Detect which cell encompasses the target text, then output its [x, y] center coordinate. 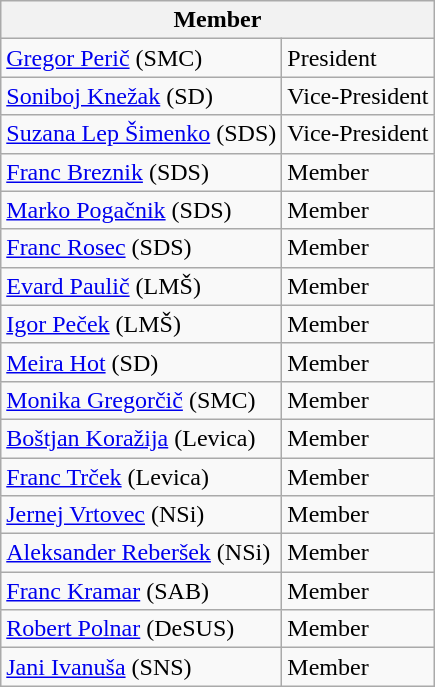
Igor Peček (LMŠ) [142, 324]
Franc Trček (Levica) [142, 477]
Franc Kramar (SAB) [142, 591]
Evard Paulič (LMŠ) [142, 286]
Aleksander Reberšek (NSi) [142, 553]
Franc Rosec (SDS) [142, 248]
Jani Ivanuša (SNS) [142, 667]
Suzana Lep Šimenko (SDS) [142, 134]
Gregor Perič (SMC) [142, 58]
Meira Hot (SD) [142, 362]
Marko Pogačnik (SDS) [142, 210]
Monika Gregorčič (SMC) [142, 400]
Boštjan Koražija (Levica) [142, 438]
Soniboj Knežak (SD) [142, 96]
President [358, 58]
Jernej Vrtovec (NSi) [142, 515]
Robert Polnar (DeSUS) [142, 629]
Franc Breznik (SDS) [142, 172]
